From the cell containing the given text, extract its center point as (x, y) coordinate. 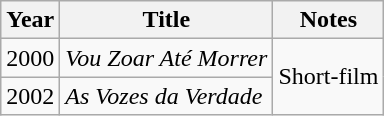
2000 (30, 58)
2002 (30, 96)
Year (30, 20)
Title (166, 20)
Vou Zoar Até Morrer (166, 58)
As Vozes da Verdade (166, 96)
Notes (328, 20)
Short-film (328, 77)
